Detect which cell encompasses the target text, then output its [x, y] center coordinate. 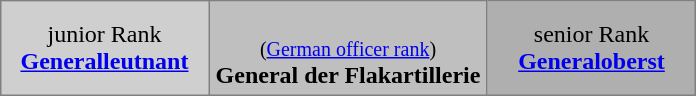
(German officer rank)General der Flakartillerie [348, 48]
senior RankGeneraloberst [592, 48]
junior RankGeneralleutnant [104, 48]
